Determine the [X, Y] coordinate at the center of the cell enclosing the given text.  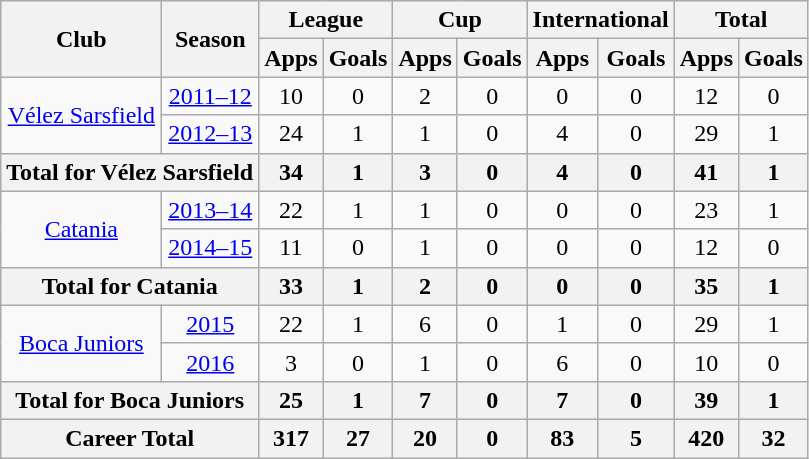
Vélez Sarsfield [82, 115]
League [326, 20]
34 [291, 172]
International [600, 20]
Total for Vélez Sarsfield [130, 172]
420 [706, 438]
Total for Catania [130, 286]
35 [706, 286]
39 [706, 400]
Total for Boca Juniors [130, 400]
32 [774, 438]
25 [291, 400]
Career Total [130, 438]
20 [425, 438]
11 [291, 248]
24 [291, 134]
27 [358, 438]
2015 [210, 324]
41 [706, 172]
Cup [460, 20]
Total [741, 20]
33 [291, 286]
317 [291, 438]
5 [636, 438]
2012–13 [210, 134]
83 [562, 438]
23 [706, 210]
2014–15 [210, 248]
Season [210, 39]
Catania [82, 229]
Club [82, 39]
2016 [210, 362]
2011–12 [210, 96]
2013–14 [210, 210]
Boca Juniors [82, 343]
